Locate the cell with the specified text and output its (X, Y) center coordinate. 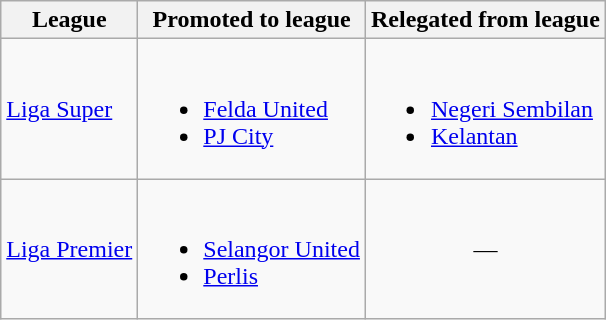
Relegated from league (485, 20)
Negeri SembilanKelantan (485, 109)
Liga Premier (70, 249)
League (70, 20)
— (485, 249)
Liga Super (70, 109)
Promoted to league (252, 20)
Felda UnitedPJ City (252, 109)
Selangor UnitedPerlis (252, 249)
